Find where the given text appears and provide that cell's center as [x, y] coordinate. 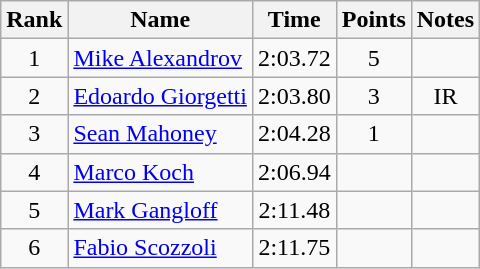
2:03.72 [294, 58]
2 [34, 96]
Name [160, 20]
2:11.48 [294, 210]
Points [374, 20]
Sean Mahoney [160, 134]
Mark Gangloff [160, 210]
Rank [34, 20]
Mike Alexandrov [160, 58]
Edoardo Giorgetti [160, 96]
Fabio Scozzoli [160, 248]
6 [34, 248]
4 [34, 172]
2:11.75 [294, 248]
Time [294, 20]
2:04.28 [294, 134]
2:03.80 [294, 96]
Marco Koch [160, 172]
Notes [445, 20]
2:06.94 [294, 172]
IR [445, 96]
